Output the [X, Y] coordinate of the center of the cell containing the given text.  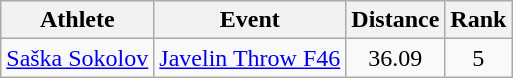
Rank [478, 20]
Javelin Throw F46 [250, 58]
Distance [396, 20]
36.09 [396, 58]
Saška Sokolov [78, 58]
5 [478, 58]
Athlete [78, 20]
Event [250, 20]
